Extract the [X, Y] coordinate from the center of the cell holding the provided text.  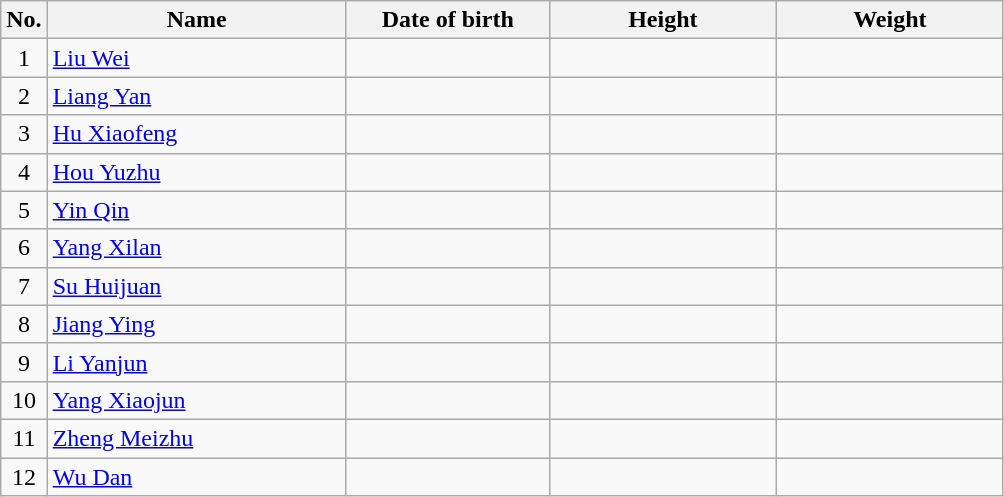
12 [24, 477]
7 [24, 286]
4 [24, 172]
5 [24, 210]
Zheng Meizhu [196, 438]
Name [196, 20]
10 [24, 400]
Hu Xiaofeng [196, 134]
Jiang Ying [196, 324]
9 [24, 362]
Yang Xilan [196, 248]
Hou Yuzhu [196, 172]
Height [662, 20]
Liang Yan [196, 96]
11 [24, 438]
2 [24, 96]
Su Huijuan [196, 286]
Weight [890, 20]
3 [24, 134]
Date of birth [448, 20]
Wu Dan [196, 477]
6 [24, 248]
8 [24, 324]
Yang Xiaojun [196, 400]
1 [24, 58]
No. [24, 20]
Liu Wei [196, 58]
Li Yanjun [196, 362]
Yin Qin [196, 210]
